Find where the given text appears and provide that cell's center as [X, Y] coordinate. 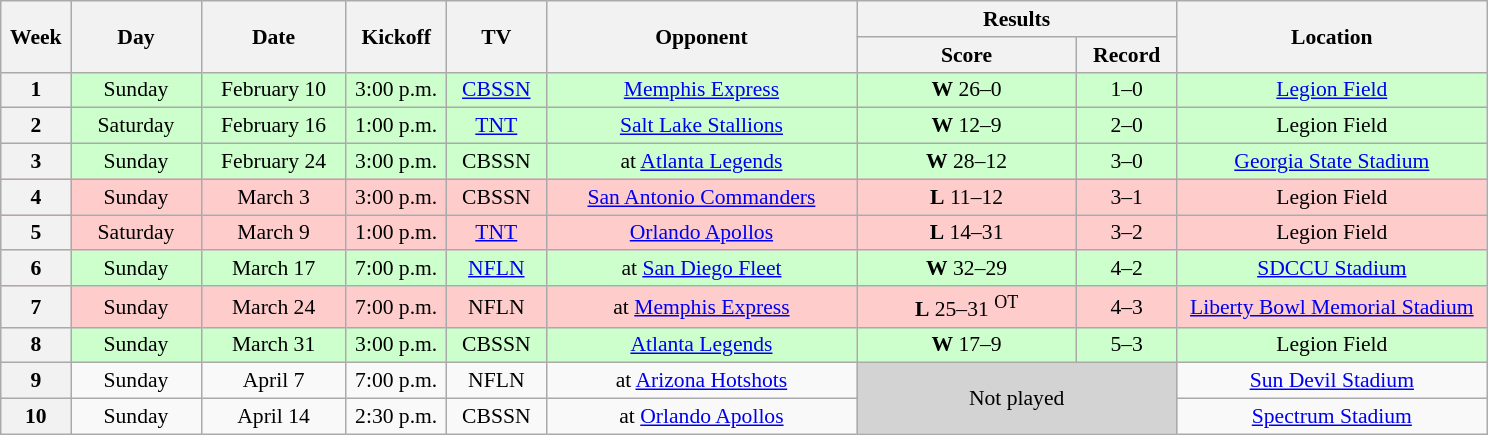
Day [136, 36]
Memphis Express [701, 90]
3–1 [1127, 197]
4 [36, 197]
Sun Devil Stadium [1332, 381]
Orlando Apollos [701, 233]
at San Diego Fleet [701, 269]
Week [36, 36]
at Memphis Express [701, 306]
3–0 [1127, 162]
9 [36, 381]
March 3 [274, 197]
Results [1016, 19]
10 [36, 417]
L 11–12 [966, 197]
L 25–31 OT [966, 306]
2–0 [1127, 126]
6 [36, 269]
4–2 [1127, 269]
Score [966, 55]
Salt Lake Stallions [701, 126]
W 32–29 [966, 269]
2:30 p.m. [396, 417]
Georgia State Stadium [1332, 162]
8 [36, 345]
Not played [1016, 398]
3 [36, 162]
5 [36, 233]
7 [36, 306]
3–2 [1127, 233]
March 9 [274, 233]
4–3 [1127, 306]
March 31 [274, 345]
March 17 [274, 269]
2 [36, 126]
at Orlando Apollos [701, 417]
Location [1332, 36]
February 10 [274, 90]
April 14 [274, 417]
April 7 [274, 381]
Spectrum Stadium [1332, 417]
San Antonio Commanders [701, 197]
at Atlanta Legends [701, 162]
Liberty Bowl Memorial Stadium [1332, 306]
Opponent [701, 36]
1–0 [1127, 90]
SDCCU Stadium [1332, 269]
at Arizona Hotshots [701, 381]
1 [36, 90]
February 16 [274, 126]
Kickoff [396, 36]
Atlanta Legends [701, 345]
W 26–0 [966, 90]
W 28–12 [966, 162]
March 24 [274, 306]
W 17–9 [966, 345]
Date [274, 36]
TV [496, 36]
5–3 [1127, 345]
L 14–31 [966, 233]
W 12–9 [966, 126]
February 24 [274, 162]
Record [1127, 55]
